Determine the [x, y] coordinate at the center of the cell enclosing the given text.  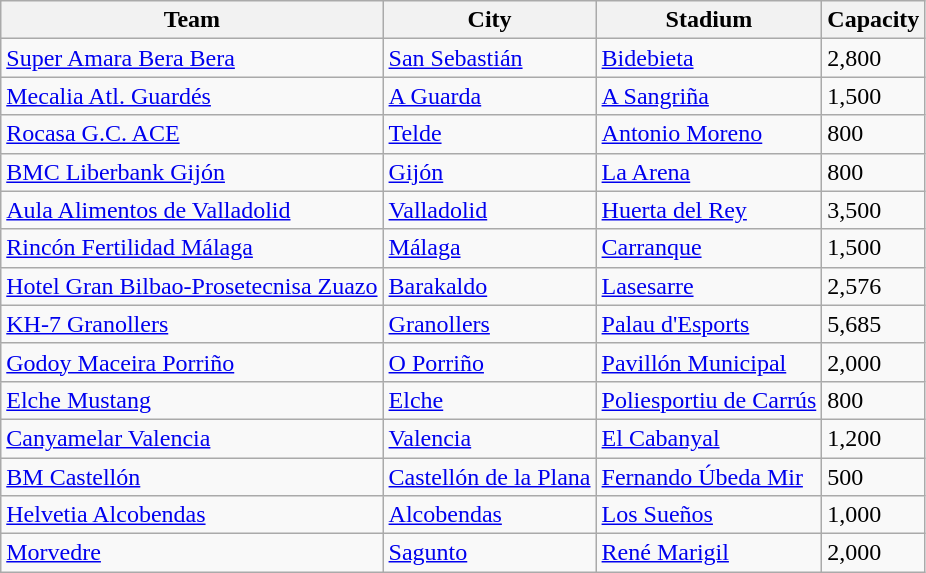
Lasesarre [709, 286]
Godoy Maceira Porriño [192, 362]
Fernando Úbeda Mir [709, 477]
BM Castellón [192, 477]
Málaga [490, 248]
Sagunto [490, 553]
René Marigil [709, 553]
Antonio Moreno [709, 134]
KH-7 Granollers [192, 324]
Morvedre [192, 553]
Telde [490, 134]
Elche [490, 400]
Alcobendas [490, 515]
1,200 [874, 438]
Super Amara Bera Bera [192, 58]
Palau d'Esports [709, 324]
Aula Alimentos de Valladolid [192, 210]
A Guarda [490, 96]
Poliesportiu de Carrús [709, 400]
BMC Liberbank Gijón [192, 172]
O Porriño [490, 362]
Team [192, 20]
El Cabanyal [709, 438]
Rincón Fertilidad Málaga [192, 248]
2,576 [874, 286]
Granollers [490, 324]
2,800 [874, 58]
Huerta del Rey [709, 210]
500 [874, 477]
Stadium [709, 20]
Los Sueños [709, 515]
Bidebieta [709, 58]
Barakaldo [490, 286]
Pavillón Municipal [709, 362]
Valencia [490, 438]
Carranque [709, 248]
1,000 [874, 515]
Canyamelar Valencia [192, 438]
A Sangriña [709, 96]
City [490, 20]
San Sebastián [490, 58]
5,685 [874, 324]
La Arena [709, 172]
Gijón [490, 172]
3,500 [874, 210]
Helvetia Alcobendas [192, 515]
Valladolid [490, 210]
Hotel Gran Bilbao-Prosetecnisa Zuazo [192, 286]
Elche Mustang [192, 400]
Rocasa G.C. ACE [192, 134]
Mecalia Atl. Guardés [192, 96]
Capacity [874, 20]
Castellón de la Plana [490, 477]
